From the cell containing the given text, extract its center point as (X, Y) coordinate. 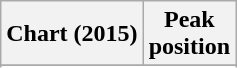
Chart (2015) (72, 34)
Peakposition (189, 34)
